From the cell containing the given text, extract its center point as [x, y] coordinate. 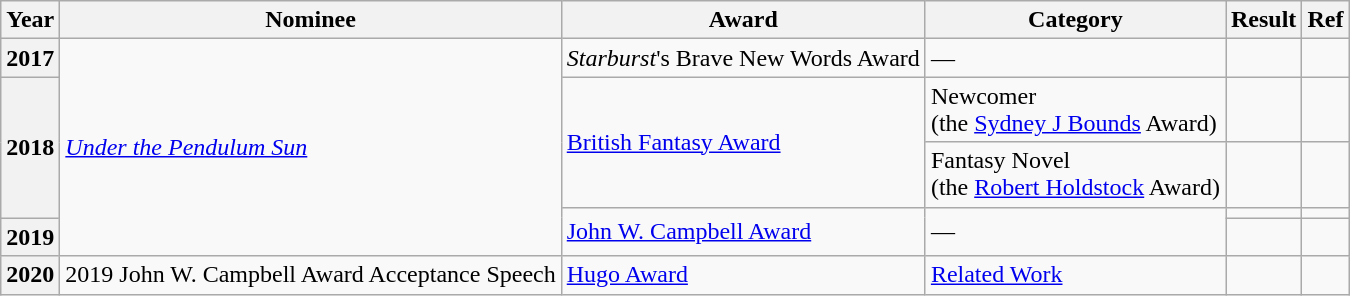
Ref [1326, 20]
2019 [30, 237]
Under the Pendulum Sun [310, 148]
Related Work [1075, 275]
Newcomer(the Sydney J Bounds Award) [1075, 110]
Fantasy Novel(the Robert Holdstock Award) [1075, 174]
British Fantasy Award [743, 142]
John W. Campbell Award [743, 232]
Year [30, 20]
Result [1264, 20]
Starburst's Brave New Words Award [743, 58]
2019 John W. Campbell Award Acceptance Speech [310, 275]
Category [1075, 20]
Award [743, 20]
Hugo Award [743, 275]
2018 [30, 148]
2020 [30, 275]
2017 [30, 58]
Nominee [310, 20]
